Find where the given text appears and provide that cell's center as (X, Y) coordinate. 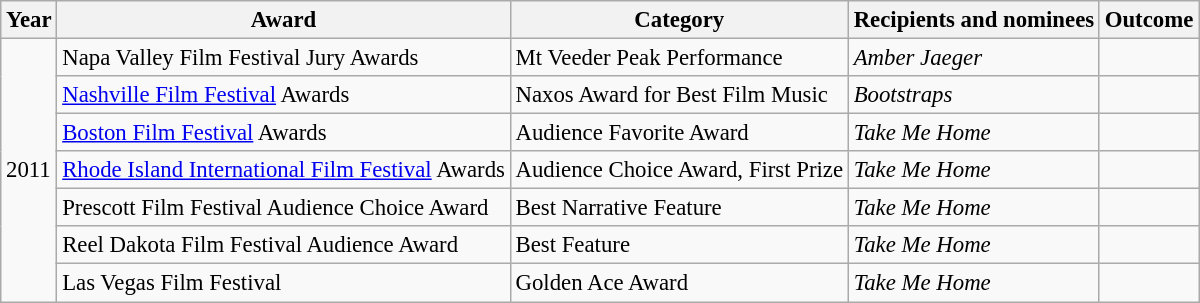
Category (679, 20)
Best Feature (679, 245)
Las Vegas Film Festival (284, 283)
Prescott Film Festival Audience Choice Award (284, 208)
Rhode Island International Film Festival Awards (284, 170)
Golden Ace Award (679, 283)
Reel Dakota Film Festival Audience Award (284, 245)
Naxos Award for Best Film Music (679, 95)
Boston Film Festival Awards (284, 133)
Audience Favorite Award (679, 133)
Year (29, 20)
Award (284, 20)
2011 (29, 170)
Best Narrative Feature (679, 208)
Napa Valley Film Festival Jury Awards (284, 58)
Mt Veeder Peak Performance (679, 58)
Audience Choice Award, First Prize (679, 170)
Amber Jaeger (974, 58)
Nashville Film Festival Awards (284, 95)
Bootstraps (974, 95)
Outcome (1148, 20)
Recipients and nominees (974, 20)
